Return the [x, y] coordinate for the center point of the cell that contains the specified text.  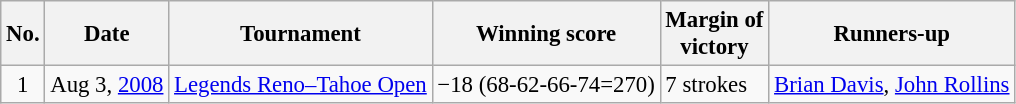
Brian Davis, John Rollins [892, 85]
7 strokes [714, 85]
Runners-up [892, 34]
Margin ofvictory [714, 34]
Date [107, 34]
No. [23, 34]
1 [23, 85]
Legends Reno–Tahoe Open [300, 85]
Winning score [546, 34]
Aug 3, 2008 [107, 85]
−18 (68-62-66-74=270) [546, 85]
Tournament [300, 34]
